Return the [x, y] coordinate for the center point of the cell that contains the specified text.  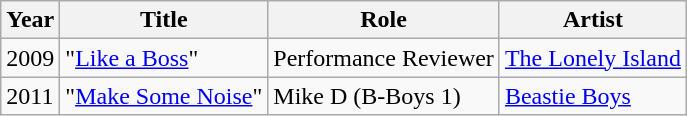
2009 [30, 58]
Role [384, 20]
"Like a Boss" [164, 58]
"Make Some Noise" [164, 96]
Year [30, 20]
The Lonely Island [592, 58]
Mike D (B-Boys 1) [384, 96]
Title [164, 20]
Performance Reviewer [384, 58]
Artist [592, 20]
2011 [30, 96]
Beastie Boys [592, 96]
